Detect which cell encompasses the target text, then output its (X, Y) center coordinate. 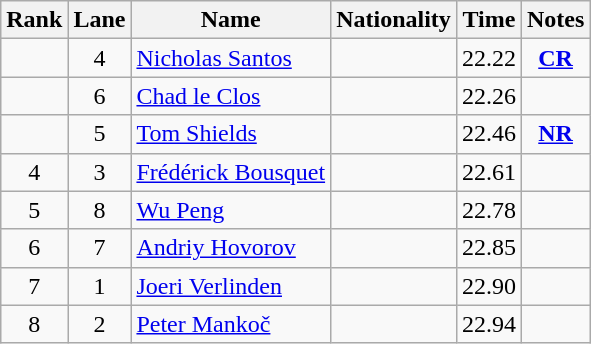
Chad le Clos (231, 96)
Notes (555, 20)
22.78 (488, 210)
22.90 (488, 286)
22.46 (488, 134)
22.26 (488, 96)
Tom Shields (231, 134)
CR (555, 58)
Joeri Verlinden (231, 286)
Lane (100, 20)
Rank (34, 20)
22.22 (488, 58)
Time (488, 20)
Nationality (394, 20)
Frédérick Bousquet (231, 172)
Name (231, 20)
NR (555, 134)
22.94 (488, 324)
22.61 (488, 172)
Nicholas Santos (231, 58)
Peter Mankoč (231, 324)
Andriy Hovorov (231, 248)
1 (100, 286)
3 (100, 172)
Wu Peng (231, 210)
22.85 (488, 248)
2 (100, 324)
